Identify which cell holds the provided text, then report its (x, y) central coordinate. 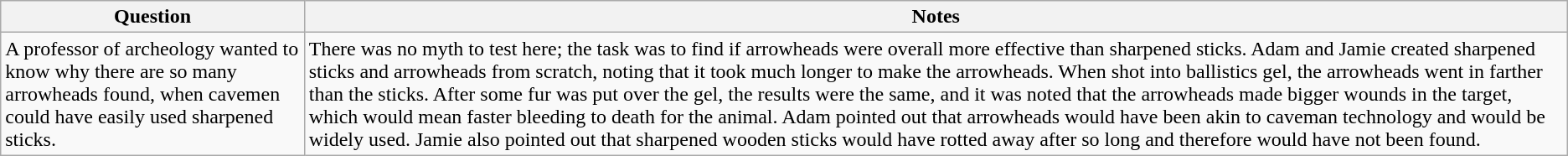
Notes (936, 17)
A professor of archeology wanted to know why there are so many arrowheads found, when cavemen could have easily used sharpened sticks. (152, 94)
Question (152, 17)
